Scan for the cell matching the given text and deliver its (X, Y) coordinate at center. 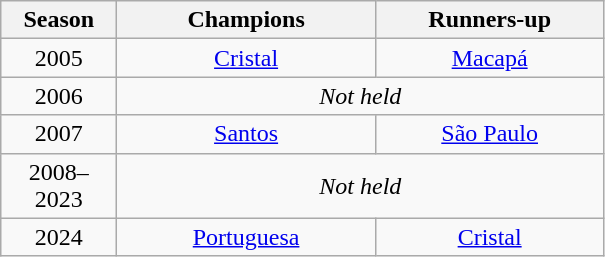
Season (59, 20)
2024 (59, 237)
2008–2023 (59, 186)
2006 (59, 96)
2005 (59, 58)
Runners-up (490, 20)
Santos (246, 134)
Macapá (490, 58)
Portuguesa (246, 237)
2007 (59, 134)
Champions (246, 20)
São Paulo (490, 134)
